Locate the cell with the specified text and output its [X, Y] center coordinate. 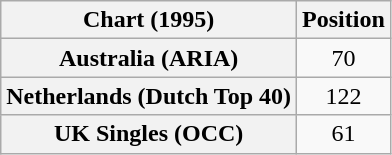
Position [344, 20]
Australia (ARIA) [149, 58]
UK Singles (OCC) [149, 134]
Netherlands (Dutch Top 40) [149, 96]
70 [344, 58]
61 [344, 134]
122 [344, 96]
Chart (1995) [149, 20]
